Find where the given text appears and provide that cell's center as (x, y) coordinate. 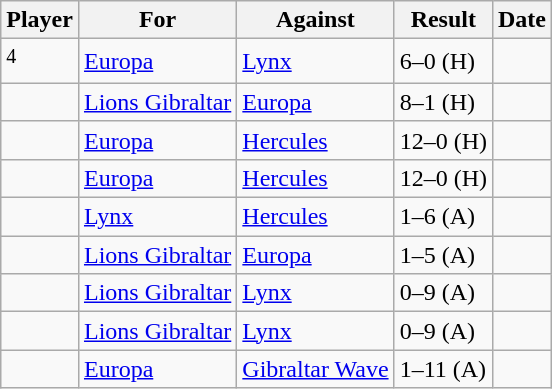
For (157, 20)
Gibraltar Wave (316, 369)
1–5 (A) (443, 255)
4 (40, 62)
Date (522, 20)
1–6 (A) (443, 217)
Result (443, 20)
1–11 (A) (443, 369)
8–1 (H) (443, 102)
6–0 (H) (443, 62)
Against (316, 20)
Player (40, 20)
